From the cell containing the given text, extract its center point as (X, Y) coordinate. 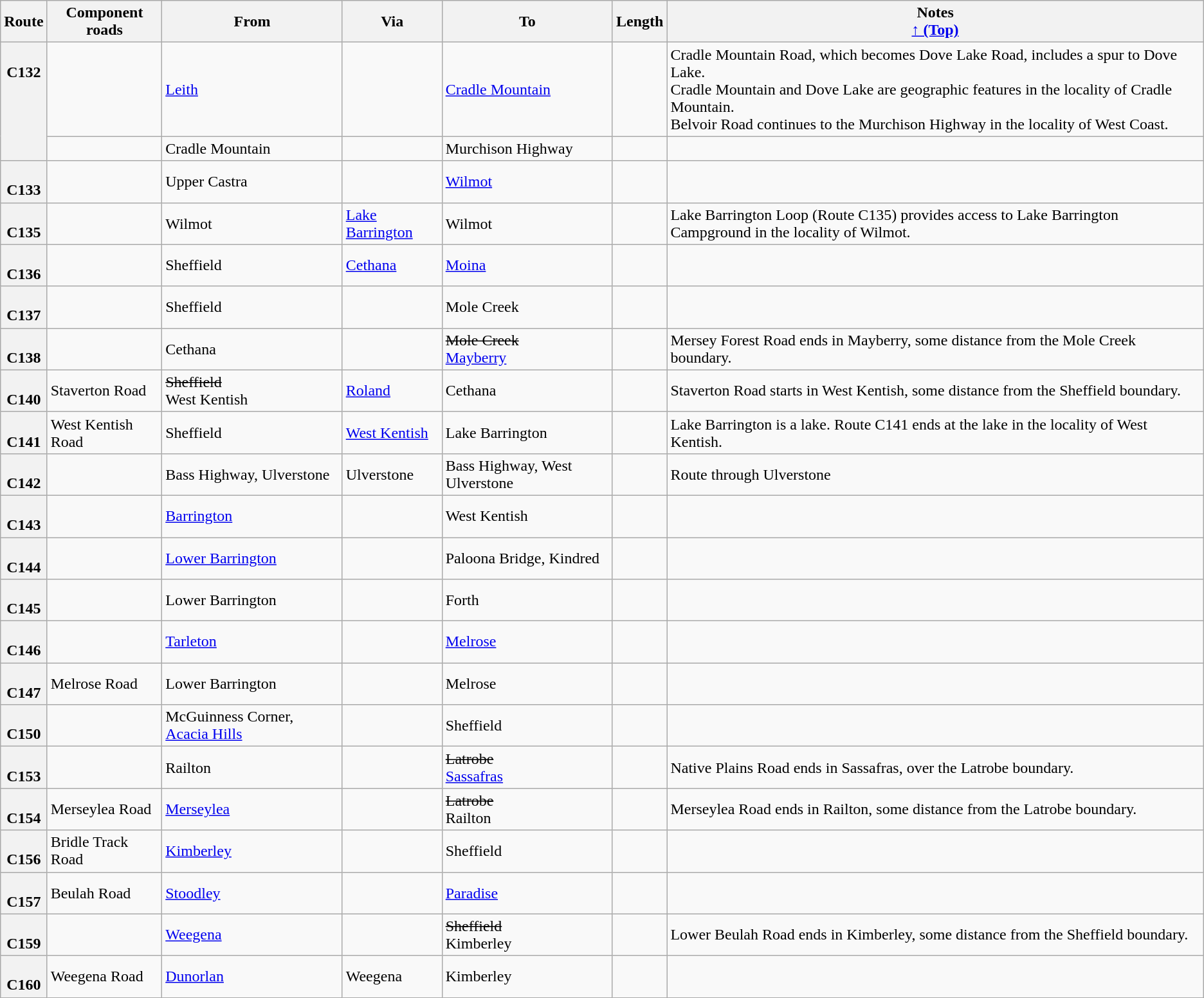
C154 (24, 809)
Forth (527, 601)
Mersey Forest Road ends in Mayberry, some distance from the Mole Creek boundary. (935, 349)
C137 (24, 307)
Length (639, 22)
Lake Barrington is a lake. Route C141 ends at the lake in the locality of West Kentish. (935, 432)
Bridle Track Road (104, 851)
Route (24, 22)
Roland (392, 391)
Staverton Road (104, 391)
Paloona Bridge, Kindred (527, 558)
C156 (24, 851)
To (527, 22)
Weegena Road (104, 976)
Notes↑ (Top) (935, 22)
C142 (24, 475)
Sheffield West Kentish (252, 391)
C146 (24, 642)
Latrobe Railton (527, 809)
Leith (252, 89)
C138 (24, 349)
Route through Ulverstone (935, 475)
C153 (24, 768)
C150 (24, 725)
C140 (24, 391)
Ulverstone (392, 475)
Murchison Highway (527, 149)
Merseylea Road (104, 809)
C132 (24, 102)
Beulah Road (104, 893)
Merseylea Road ends in Railton, some distance from the Latrobe boundary. (935, 809)
Moina (527, 265)
Native Plains Road ends in Sassafras, over the Latrobe boundary. (935, 768)
C143 (24, 516)
Lower Beulah Road ends in Kimberley, some distance from the Sheffield boundary. (935, 935)
Bass Highway, West Ulverstone (527, 475)
Upper Castra (252, 181)
C160 (24, 976)
Via (392, 22)
Mole Creek (527, 307)
C133 (24, 181)
C147 (24, 684)
Sheffield Kimberley (527, 935)
West Kentish Road (104, 432)
Bass Highway, Ulverstone (252, 475)
From (252, 22)
C144 (24, 558)
C157 (24, 893)
C159 (24, 935)
Melrose Road (104, 684)
Barrington (252, 516)
McGuinness Corner, Acacia Hills (252, 725)
Mole Creek Mayberry (527, 349)
Stoodley (252, 893)
C136 (24, 265)
Tarleton (252, 642)
C135 (24, 224)
Merseylea (252, 809)
Dunorlan (252, 976)
Lake Barrington Loop (Route C135) provides access to Lake Barrington Campground in the locality of Wilmot. (935, 224)
C145 (24, 601)
Latrobe Sassafras (527, 768)
Railton (252, 768)
Component roads (104, 22)
Paradise (527, 893)
C141 (24, 432)
Staverton Road starts in West Kentish, some distance from the Sheffield boundary. (935, 391)
